Detect which cell encompasses the target text, then output its (X, Y) center coordinate. 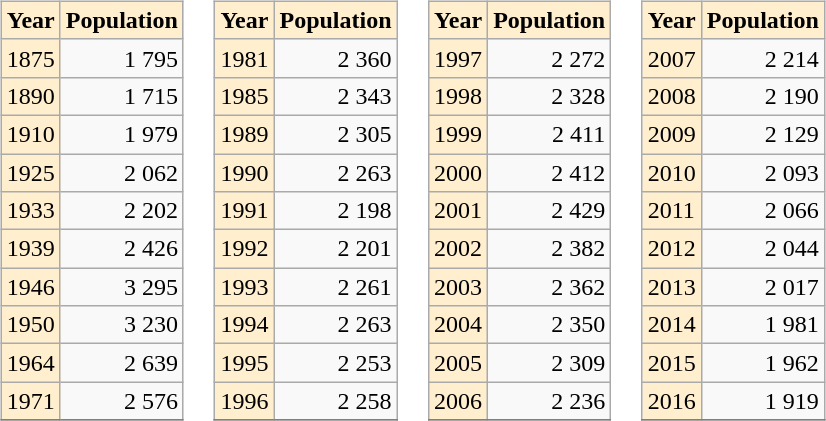
2 362 (550, 287)
1 981 (762, 325)
2009 (672, 134)
2 343 (336, 96)
2 202 (122, 211)
2015 (672, 363)
2012 (672, 249)
2001 (458, 211)
2005 (458, 363)
2 411 (550, 134)
2013 (672, 287)
1991 (244, 211)
2 576 (122, 401)
1 919 (762, 401)
2003 (458, 287)
2010 (672, 173)
1 795 (122, 58)
2 198 (336, 211)
2004 (458, 325)
1 715 (122, 96)
1994 (244, 325)
1910 (30, 134)
2 129 (762, 134)
1985 (244, 96)
1933 (30, 211)
1950 (30, 325)
3 295 (122, 287)
2 190 (762, 96)
2 305 (336, 134)
3 230 (122, 325)
2 214 (762, 58)
2 253 (336, 363)
2 429 (550, 211)
2006 (458, 401)
2 017 (762, 287)
2008 (672, 96)
2 639 (122, 363)
2 062 (122, 173)
2 412 (550, 173)
2 328 (550, 96)
2014 (672, 325)
1 962 (762, 363)
1997 (458, 58)
1989 (244, 134)
1996 (244, 401)
1990 (244, 173)
1946 (30, 287)
2 261 (336, 287)
1875 (30, 58)
2 309 (550, 363)
2016 (672, 401)
1964 (30, 363)
2 066 (762, 211)
2 350 (550, 325)
1925 (30, 173)
1998 (458, 96)
1993 (244, 287)
1 979 (122, 134)
2007 (672, 58)
2 201 (336, 249)
1981 (244, 58)
2 360 (336, 58)
2 426 (122, 249)
2 382 (550, 249)
2 093 (762, 173)
1995 (244, 363)
2 272 (550, 58)
1999 (458, 134)
2000 (458, 173)
2 258 (336, 401)
1890 (30, 96)
1971 (30, 401)
1939 (30, 249)
2 236 (550, 401)
1992 (244, 249)
2011 (672, 211)
2002 (458, 249)
2 044 (762, 249)
